Find where the given text appears and provide that cell's center as (X, Y) coordinate. 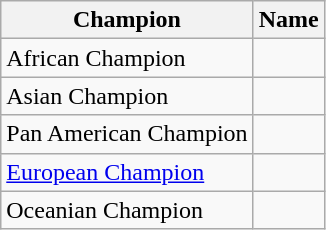
Pan American Champion (127, 134)
Champion (127, 20)
African Champion (127, 58)
Asian Champion (127, 96)
European Champion (127, 172)
Oceanian Champion (127, 210)
Name (288, 20)
